From the cell containing the given text, extract its center point as (X, Y) coordinate. 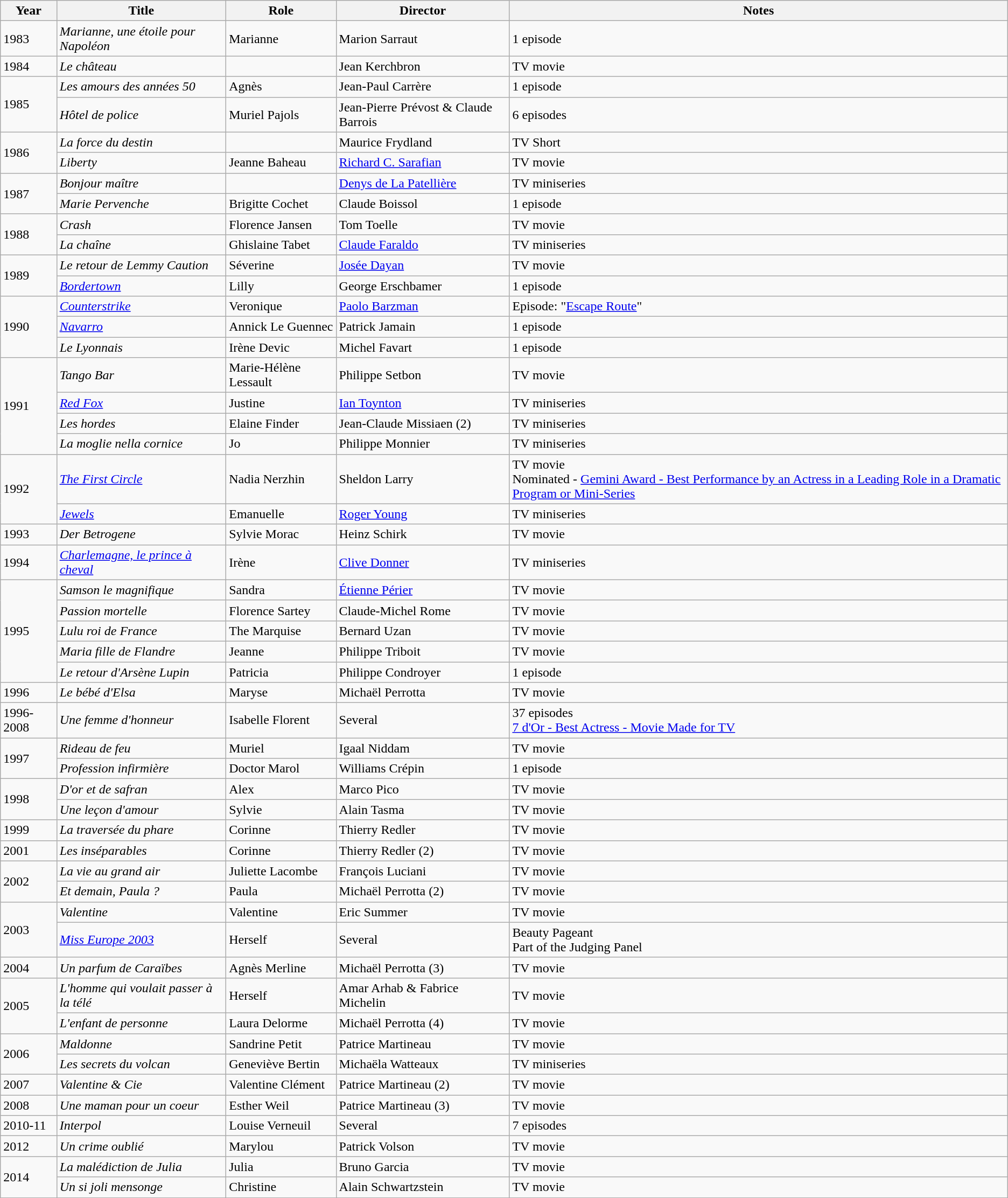
1987 (29, 193)
Esther Weil (281, 1105)
Florence Jansen (281, 224)
Jewels (141, 514)
Alex (281, 789)
George Erschbamer (423, 286)
La chaîne (141, 245)
Irène Devic (281, 347)
Patrice Martineau (2) (423, 1085)
Episode: "Escape Route" (758, 307)
2005 (29, 1005)
Le bébé d'Elsa (141, 693)
Le château (141, 66)
L'homme qui voulait passer à la télé (141, 995)
Sylvie (281, 810)
Et demain, Paula ? (141, 891)
Les hordes (141, 423)
Heinz Schirk (423, 534)
Philippe Monnier (423, 444)
Jo (281, 444)
Isabelle Florent (281, 721)
37 episodes7 d'Or - Best Actress - Movie Made for TV (758, 721)
Jeanne Baheau (281, 163)
Maldonne (141, 1043)
Tango Bar (141, 375)
Marianne (281, 39)
2012 (29, 1146)
Ghislaine Tabet (281, 245)
Eric Summer (423, 912)
Valentine & Cie (141, 1085)
Der Betrogene (141, 534)
Nadia Nerzhin (281, 479)
Les inséparables (141, 851)
Lulu roi de France (141, 631)
Amar Arhab & Fabrice Michelin (423, 995)
Thierry Redler (423, 830)
Michaël Perrotta (3) (423, 967)
Paula (281, 891)
Rideau de feu (141, 748)
Un crime oublié (141, 1146)
Muriel (281, 748)
Bernard Uzan (423, 631)
Patrick Jamain (423, 327)
La force du destin (141, 142)
2001 (29, 851)
Passion mortelle (141, 610)
6 episodes (758, 114)
Un parfum de Caraïbes (141, 967)
Interpol (141, 1126)
Clive Donner (423, 562)
1985 (29, 105)
Jean Kerchbron (423, 66)
1986 (29, 152)
Les amours des années 50 (141, 87)
Sandrine Petit (281, 1043)
Michel Favart (423, 347)
7 episodes (758, 1126)
1993 (29, 534)
Marco Pico (423, 789)
1991 (29, 406)
Séverine (281, 265)
2003 (29, 930)
Juliette Lacombe (281, 871)
Patricia (281, 672)
Louise Verneuil (281, 1126)
Philippe Triboit (423, 651)
Justine (281, 403)
Maurice Frydland (423, 142)
Florence Sartey (281, 610)
Agnès Merline (281, 967)
The First Circle (141, 479)
Igaal Niddam (423, 748)
1997 (29, 758)
Philippe Setbon (423, 375)
Un si joli mensonge (141, 1187)
La malédiction de Julia (141, 1167)
1994 (29, 562)
1996 (29, 693)
2002 (29, 881)
2006 (29, 1054)
Une leçon d'amour (141, 810)
Miss Europe 2003 (141, 939)
2004 (29, 967)
1989 (29, 275)
Alain Tasma (423, 810)
Patrice Martineau (423, 1043)
The Marquise (281, 631)
Maryse (281, 693)
D'or et de safran (141, 789)
TV movieNominated - Gemini Award - Best Performance by an Actress in a Leading Role in a Dramatic Program or Mini-Series (758, 479)
Roger Young (423, 514)
1996-2008 (29, 721)
Maria fille de Flandre (141, 651)
Emanuelle (281, 514)
Michaël Perrotta (4) (423, 1023)
Sandra (281, 590)
Marylou (281, 1146)
Alain Schwartzstein (423, 1187)
Jeanne (281, 651)
Muriel Pajols (281, 114)
Michaël Perrotta (423, 693)
Director (423, 11)
Denys de La Patellière (423, 183)
1983 (29, 39)
François Luciani (423, 871)
Hôtel de police (141, 114)
Doctor Marol (281, 769)
Profession infirmière (141, 769)
Annick Le Guennec (281, 327)
Christine (281, 1187)
L'enfant de personne (141, 1023)
Agnès (281, 87)
La moglie nella cornice (141, 444)
Sylvie Morac (281, 534)
Paolo Barzman (423, 307)
1988 (29, 234)
Beauty PageantPart of the Judging Panel (758, 939)
Philippe Condroyer (423, 672)
Samson le magnifique (141, 590)
Marianne, une étoile pour Napoléon (141, 39)
Michaëla Watteaux (423, 1064)
Elaine Finder (281, 423)
Title (141, 11)
Year (29, 11)
Role (281, 11)
1998 (29, 799)
Irène (281, 562)
Jean-Claude Missiaen (2) (423, 423)
Valentine Clément (281, 1085)
Claude Boissol (423, 204)
Le Lyonnais (141, 347)
Une femme d'honneur (141, 721)
2010-11 (29, 1126)
Claude-Michel Rome (423, 610)
Le retour d'Arsène Lupin (141, 672)
Tom Toelle (423, 224)
Counterstrike (141, 307)
Étienne Périer (423, 590)
Sheldon Larry (423, 479)
Bonjour maître (141, 183)
Claude Faraldo (423, 245)
Richard C. Sarafian (423, 163)
1992 (29, 489)
Navarro (141, 327)
Michaël Perrotta (2) (423, 891)
TV Short (758, 142)
Thierry Redler (2) (423, 851)
Jean-Paul Carrère (423, 87)
Laura Delorme (281, 1023)
Lilly (281, 286)
Brigitte Cochet (281, 204)
1999 (29, 830)
1984 (29, 66)
Red Fox (141, 403)
Josée Dayan (423, 265)
Jean-Pierre Prévost & Claude Barrois (423, 114)
2014 (29, 1177)
2007 (29, 1085)
2008 (29, 1105)
Marie-Hélène Lessault (281, 375)
Geneviève Bertin (281, 1064)
Marion Sarraut (423, 39)
Patrick Volson (423, 1146)
Veronique (281, 307)
1990 (29, 327)
La vie au grand air (141, 871)
La traversée du phare (141, 830)
Une maman pour un coeur (141, 1105)
Liberty (141, 163)
Charlemagne, le prince à cheval (141, 562)
Crash (141, 224)
Marie Pervenche (141, 204)
Julia (281, 1167)
Bruno Garcia (423, 1167)
Les secrets du volcan (141, 1064)
1995 (29, 631)
Williams Crépin (423, 769)
Bordertown (141, 286)
Patrice Martineau (3) (423, 1105)
Ian Toynton (423, 403)
Notes (758, 11)
Le retour de Lemmy Caution (141, 265)
